For the text-containing cell, return its midpoint in (x, y) coordinate format. 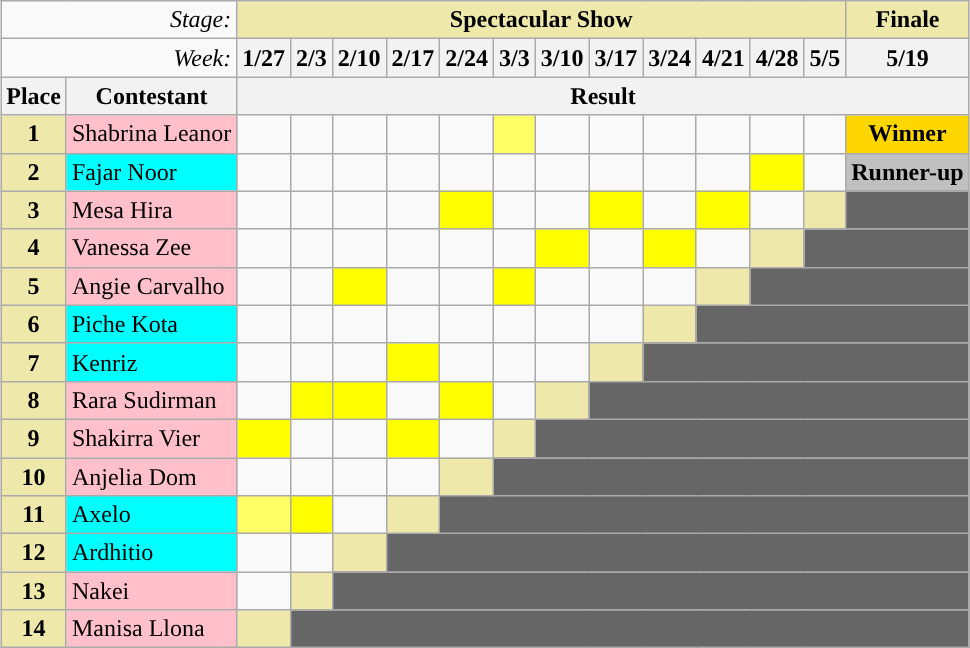
5/5 (825, 58)
4/21 (723, 58)
2/3 (312, 58)
Axelo (151, 515)
5 (34, 286)
13 (34, 591)
Piche Kota (151, 324)
Vanessa Zee (151, 248)
Ardhitio (151, 553)
Runner-up (908, 172)
Shakirra Vier (151, 438)
9 (34, 438)
Stage: (119, 20)
Winner (908, 134)
Kenriz (151, 362)
3/24 (670, 58)
12 (34, 553)
Nakei (151, 591)
1/27 (264, 58)
Spectacular Show (542, 20)
6 (34, 324)
14 (34, 629)
4/28 (777, 58)
Shabrina Leanor (151, 134)
2/10 (359, 58)
3/17 (616, 58)
Place (34, 96)
Anjelia Dom (151, 477)
Angie Carvalho (151, 286)
8 (34, 400)
1 (34, 134)
Contestant (151, 96)
3/10 (562, 58)
4 (34, 248)
Fajar Noor (151, 172)
3 (34, 210)
5/19 (908, 58)
11 (34, 515)
7 (34, 362)
2/17 (413, 58)
Result (603, 96)
Week: (119, 58)
3/3 (515, 58)
Rara Sudirman (151, 400)
Mesa Hira (151, 210)
10 (34, 477)
2/24 (467, 58)
2 (34, 172)
Manisa Llona (151, 629)
Finale (908, 20)
